Output the [x, y] coordinate of the center of the cell containing the given text.  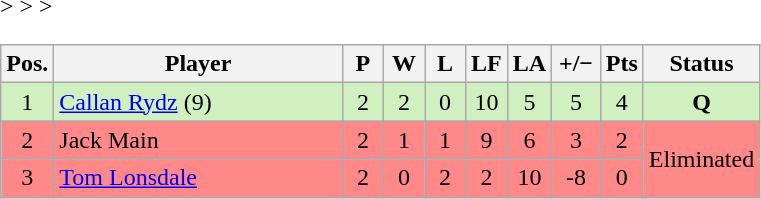
P [362, 64]
Callan Rydz (9) [198, 102]
W [404, 64]
Pts [622, 64]
+/− [576, 64]
Tom Lonsdale [198, 178]
Player [198, 64]
9 [487, 140]
-8 [576, 178]
Q [701, 102]
4 [622, 102]
Status [701, 64]
Eliminated [701, 159]
LA [529, 64]
LF [487, 64]
Jack Main [198, 140]
6 [529, 140]
L [444, 64]
Pos. [28, 64]
